Search for the cell housing the specified text and yield its [x, y] center coordinate. 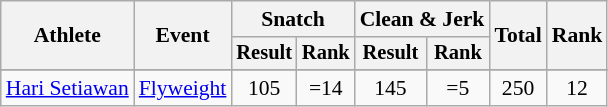
105 [264, 88]
Athlete [68, 36]
Hari Setiawan [68, 88]
Clean & Jerk [422, 19]
=14 [326, 88]
Snatch [292, 19]
=5 [458, 88]
12 [578, 88]
250 [518, 88]
Flyweight [183, 88]
Total [518, 36]
145 [391, 88]
Event [183, 36]
